Scan for the cell matching the given text and deliver its [x, y] coordinate at center. 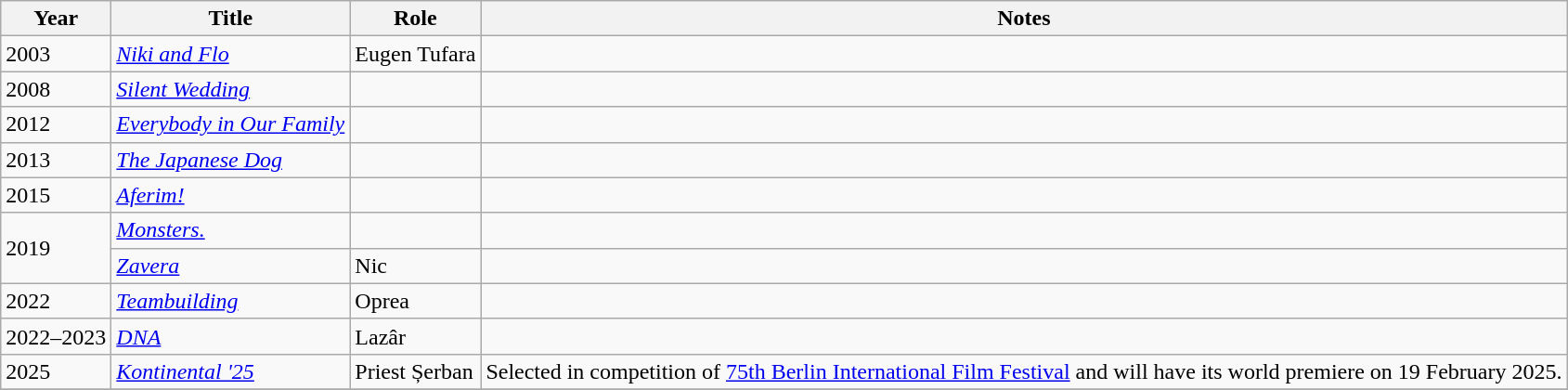
Nic [416, 266]
2025 [56, 371]
Oprea [416, 301]
The Japanese Dog [230, 160]
Lazâr [416, 336]
2008 [56, 89]
Role [416, 19]
2012 [56, 124]
Notes [1024, 19]
Zavera [230, 266]
Teambuilding [230, 301]
Everybody in Our Family [230, 124]
2022 [56, 301]
2019 [56, 248]
Niki and Flo [230, 54]
Year [56, 19]
DNA [230, 336]
Silent Wedding [230, 89]
Monsters. [230, 230]
2013 [56, 160]
2015 [56, 195]
Selected in competition of 75th Berlin International Film Festival and will have its world premiere on 19 February 2025. [1024, 371]
Aferim! [230, 195]
Priest Șerban [416, 371]
Eugen Tufara [416, 54]
2022–2023 [56, 336]
Title [230, 19]
2003 [56, 54]
Kontinental '25 [230, 371]
